For the text-containing cell, return its midpoint in [X, Y] coordinate format. 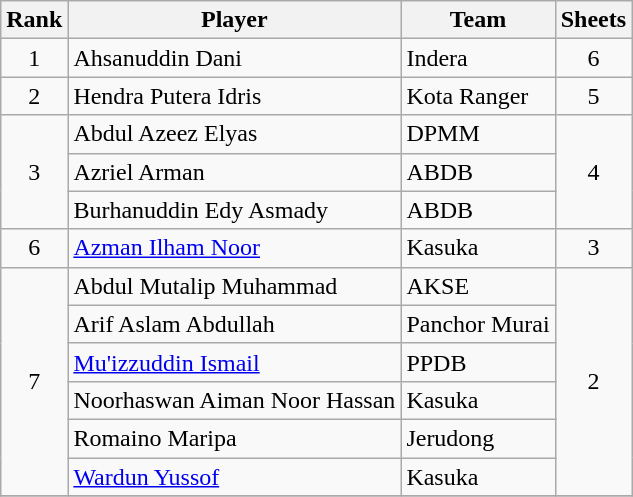
5 [593, 96]
7 [34, 381]
1 [34, 58]
Noorhaswan Aiman Noor Hassan [234, 400]
Abdul Mutalip Muhammad [234, 286]
4 [593, 172]
Hendra Putera Idris [234, 96]
Mu'izzuddin Ismail [234, 362]
AKSE [478, 286]
Wardun Yussof [234, 477]
DPMM [478, 134]
Romaino Maripa [234, 438]
Kota Ranger [478, 96]
Abdul Azeez Elyas [234, 134]
PPDB [478, 362]
Burhanuddin Edy Asmady [234, 210]
Jerudong [478, 438]
Panchor Murai [478, 324]
Azriel Arman [234, 172]
Rank [34, 20]
Indera [478, 58]
Azman Ilham Noor [234, 248]
Arif Aslam Abdullah [234, 324]
Player [234, 20]
Team [478, 20]
Sheets [593, 20]
Ahsanuddin Dani [234, 58]
